Pinpoint the cell where the given text exists, returning its (x, y) midpoint coordinate. 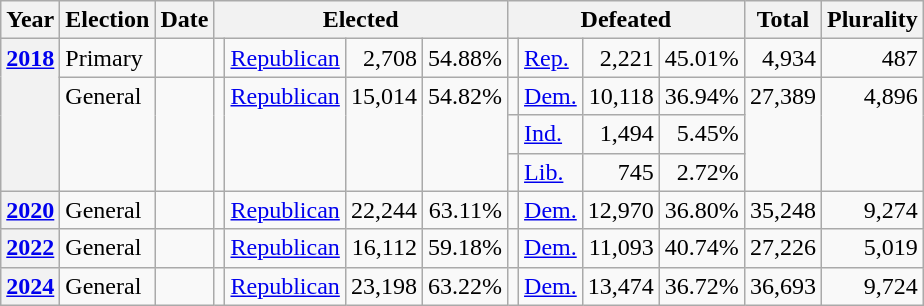
4,896 (872, 134)
9,274 (872, 210)
63.11% (464, 210)
5,019 (872, 248)
10,118 (620, 96)
Election (108, 20)
15,014 (384, 134)
2024 (30, 286)
Total (782, 20)
5.45% (702, 134)
40.74% (702, 248)
63.22% (464, 286)
Plurality (872, 20)
Primary (108, 58)
9,724 (872, 286)
54.88% (464, 58)
45.01% (702, 58)
16,112 (384, 248)
27,226 (782, 248)
27,389 (782, 134)
36.72% (702, 286)
36,693 (782, 286)
35,248 (782, 210)
2,221 (620, 58)
487 (872, 58)
Year (30, 20)
2,708 (384, 58)
4,934 (782, 58)
Date (184, 20)
Lib. (551, 172)
2022 (30, 248)
13,474 (620, 286)
36.80% (702, 210)
Elected (361, 20)
11,093 (620, 248)
54.82% (464, 134)
Ind. (551, 134)
Defeated (626, 20)
36.94% (702, 96)
59.18% (464, 248)
22,244 (384, 210)
2.72% (702, 172)
2018 (30, 115)
2020 (30, 210)
1,494 (620, 134)
23,198 (384, 286)
745 (620, 172)
12,970 (620, 210)
Rep. (551, 58)
